Search for the cell housing the specified text and yield its [X, Y] center coordinate. 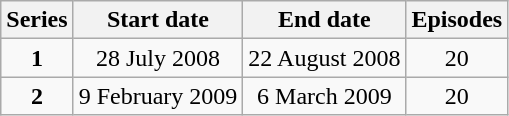
9 February 2009 [158, 96]
Series [37, 20]
28 July 2008 [158, 58]
2 [37, 96]
Episodes [457, 20]
1 [37, 58]
6 March 2009 [324, 96]
End date [324, 20]
22 August 2008 [324, 58]
Start date [158, 20]
